For the text-containing cell, return its midpoint in [x, y] coordinate format. 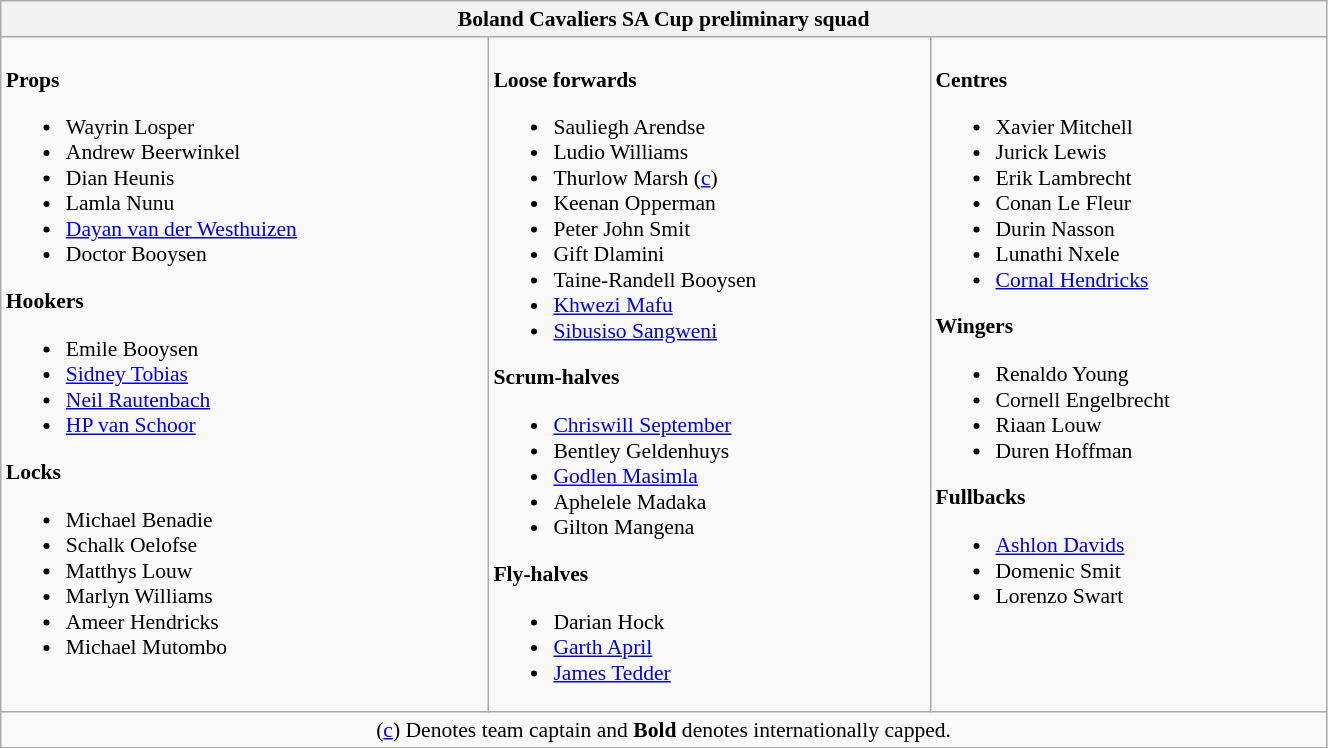
(c) Denotes team captain and Bold denotes internationally capped. [664, 730]
Boland Cavaliers SA Cup preliminary squad [664, 19]
